From the cell containing the given text, extract its center point as [x, y] coordinate. 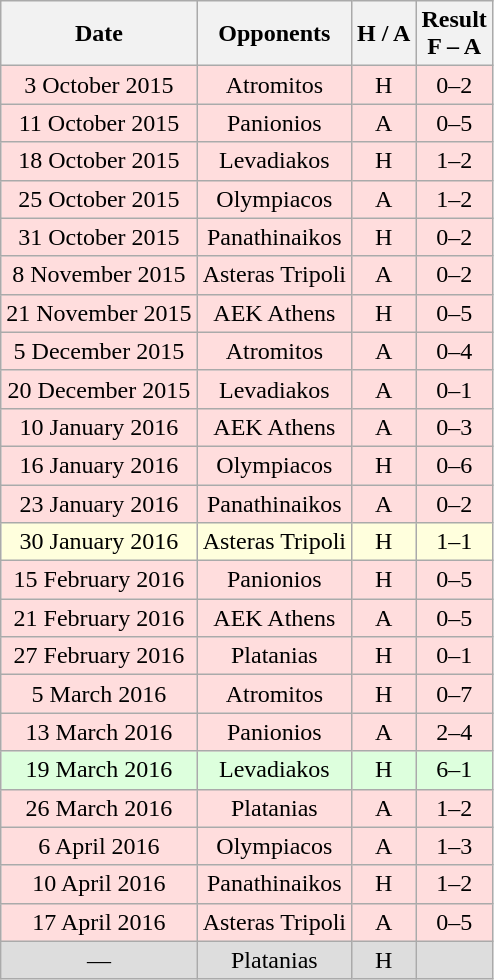
16 January 2016 [99, 465]
0–7 [454, 694]
Opponents [274, 34]
19 March 2016 [99, 770]
0–4 [454, 351]
H / A [384, 34]
3 October 2015 [99, 85]
5 December 2015 [99, 351]
ResultF – A [454, 34]
21 November 2015 [99, 313]
18 October 2015 [99, 161]
25 October 2015 [99, 199]
1–1 [454, 542]
— [99, 960]
6 April 2016 [99, 846]
5 March 2016 [99, 694]
27 February 2016 [99, 656]
0–6 [454, 465]
6–1 [454, 770]
23 January 2016 [99, 503]
8 November 2015 [99, 275]
0–3 [454, 427]
Date [99, 34]
30 January 2016 [99, 542]
10 April 2016 [99, 884]
31 October 2015 [99, 237]
13 March 2016 [99, 732]
17 April 2016 [99, 922]
11 October 2015 [99, 123]
26 March 2016 [99, 808]
10 January 2016 [99, 427]
21 February 2016 [99, 618]
1–3 [454, 846]
2–4 [454, 732]
20 December 2015 [99, 389]
15 February 2016 [99, 580]
